Output the [x, y] coordinate of the center of the cell containing the given text.  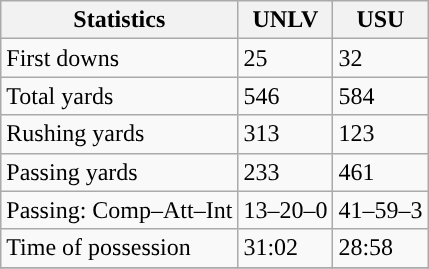
31:02 [286, 248]
584 [380, 96]
Passing yards [120, 172]
Rushing yards [120, 134]
123 [380, 134]
313 [286, 134]
First downs [120, 58]
32 [380, 58]
28:58 [380, 248]
233 [286, 172]
UNLV [286, 20]
USU [380, 20]
Passing: Comp–Att–Int [120, 210]
Time of possession [120, 248]
41–59–3 [380, 210]
461 [380, 172]
Statistics [120, 20]
13–20–0 [286, 210]
Total yards [120, 96]
25 [286, 58]
546 [286, 96]
